Provide the (X, Y) coordinate of the cell's center where the given text is located.  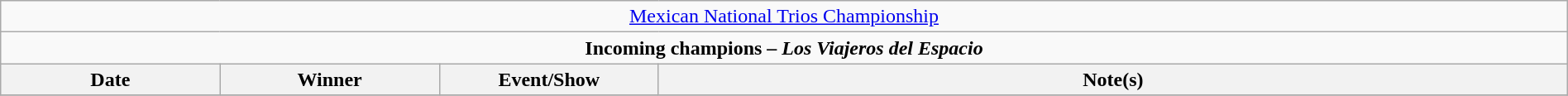
Incoming champions – Los Viajeros del Espacio (784, 48)
Note(s) (1113, 79)
Mexican National Trios Championship (784, 17)
Event/Show (549, 79)
Date (111, 79)
Winner (329, 79)
